Scan for the cell matching the given text and deliver its [X, Y] coordinate at center. 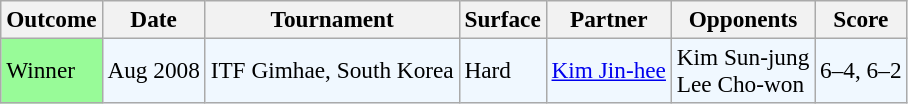
Date [154, 19]
Surface [502, 19]
Kim Sun-jung Lee Cho-won [742, 70]
Hard [502, 70]
Kim Jin-hee [608, 70]
Score [861, 19]
Winner [52, 70]
Tournament [332, 19]
Opponents [742, 19]
Aug 2008 [154, 70]
Outcome [52, 19]
ITF Gimhae, South Korea [332, 70]
6–4, 6–2 [861, 70]
Partner [608, 19]
